Output the [x, y] coordinate of the center of the cell containing the given text.  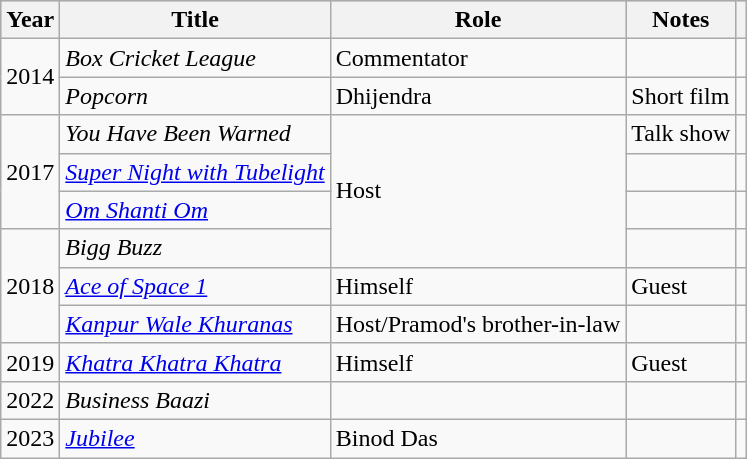
You Have Been Warned [195, 134]
Title [195, 20]
2018 [30, 286]
Jubilee [195, 438]
Talk show [681, 134]
2023 [30, 438]
Year [30, 20]
2017 [30, 172]
Commentator [478, 58]
Popcorn [195, 96]
Khatra Khatra Khatra [195, 362]
Notes [681, 20]
Binod Das [478, 438]
Bigg Buzz [195, 248]
Ace of Space 1 [195, 286]
2022 [30, 400]
Business Baazi [195, 400]
2014 [30, 77]
Dhijendra [478, 96]
Super Night with Tubelight [195, 172]
Short film [681, 96]
Role [478, 20]
Host/Pramod's brother-in-law [478, 324]
Box Cricket League [195, 58]
Kanpur Wale Khuranas [195, 324]
Om Shanti Om [195, 210]
2019 [30, 362]
Host [478, 191]
